Provide the [X, Y] coordinate of the cell's center where the given text is located.  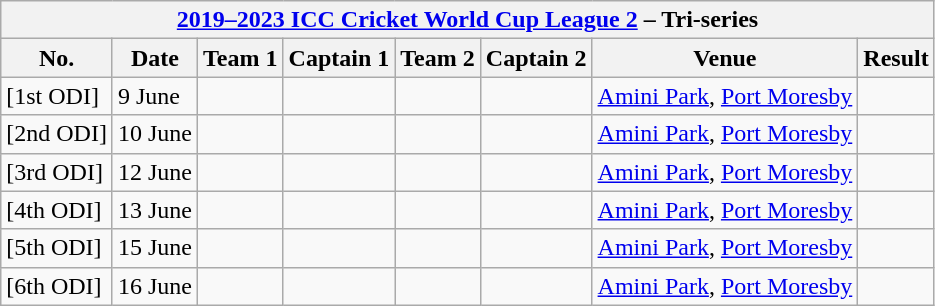
Captain 1 [339, 58]
16 June [154, 286]
2019–2023 ICC Cricket World Cup League 2 – Tri-series [468, 20]
[1st ODI] [57, 96]
12 June [154, 172]
[5th ODI] [57, 248]
No. [57, 58]
Date [154, 58]
15 June [154, 248]
Team 1 [241, 58]
13 June [154, 210]
Venue [725, 58]
Captain 2 [536, 58]
10 June [154, 134]
[4th ODI] [57, 210]
9 June [154, 96]
[2nd ODI] [57, 134]
[6th ODI] [57, 286]
[3rd ODI] [57, 172]
Result [896, 58]
Team 2 [438, 58]
